Extract the [x, y] coordinate from the center of the cell holding the provided text.  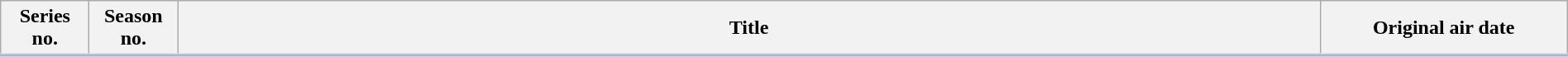
Series no. [45, 28]
Season no. [134, 28]
Original air date [1444, 28]
Title [749, 28]
